Find where the given text appears and provide that cell's center as [X, Y] coordinate. 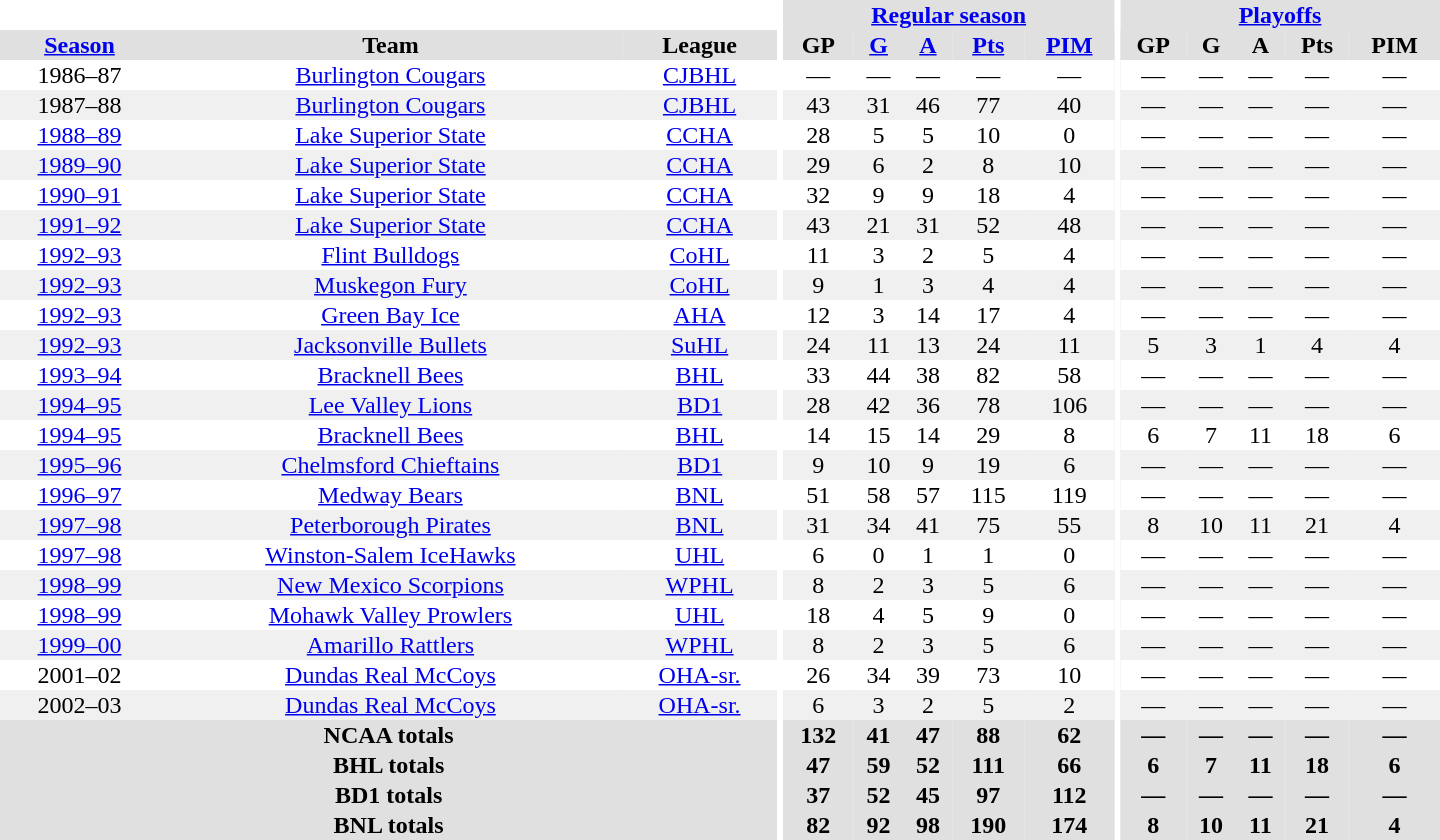
Green Bay Ice [390, 315]
111 [988, 765]
32 [818, 195]
Medway Bears [390, 495]
AHA [700, 315]
Season [80, 45]
Peterborough Pirates [390, 525]
1993–94 [80, 375]
36 [928, 405]
39 [928, 675]
Jacksonville Bullets [390, 345]
SuHL [700, 345]
1991–92 [80, 225]
BHL totals [388, 765]
73 [988, 675]
Playoffs [1280, 15]
1995–96 [80, 465]
1987–88 [80, 105]
106 [1070, 405]
League [700, 45]
44 [878, 375]
1986–87 [80, 75]
37 [818, 795]
98 [928, 825]
88 [988, 735]
55 [1070, 525]
48 [1070, 225]
Muskegon Fury [390, 285]
17 [988, 315]
75 [988, 525]
45 [928, 795]
1990–91 [80, 195]
12 [818, 315]
2001–02 [80, 675]
112 [1070, 795]
New Mexico Scorpions [390, 585]
1999–00 [80, 645]
Chelmsford Chieftains [390, 465]
33 [818, 375]
Regular season [949, 15]
Winston-Salem IceHawks [390, 555]
15 [878, 435]
BD1 totals [388, 795]
40 [1070, 105]
46 [928, 105]
BNL totals [388, 825]
59 [878, 765]
66 [1070, 765]
2002–03 [80, 705]
Flint Bulldogs [390, 255]
42 [878, 405]
13 [928, 345]
78 [988, 405]
Mohawk Valley Prowlers [390, 615]
97 [988, 795]
57 [928, 495]
1989–90 [80, 165]
Amarillo Rattlers [390, 645]
77 [988, 105]
132 [818, 735]
51 [818, 495]
26 [818, 675]
1996–97 [80, 495]
174 [1070, 825]
115 [988, 495]
119 [1070, 495]
Team [390, 45]
Lee Valley Lions [390, 405]
19 [988, 465]
62 [1070, 735]
NCAA totals [388, 735]
190 [988, 825]
38 [928, 375]
92 [878, 825]
1988–89 [80, 135]
